Scan for the cell matching the given text and deliver its (X, Y) coordinate at center. 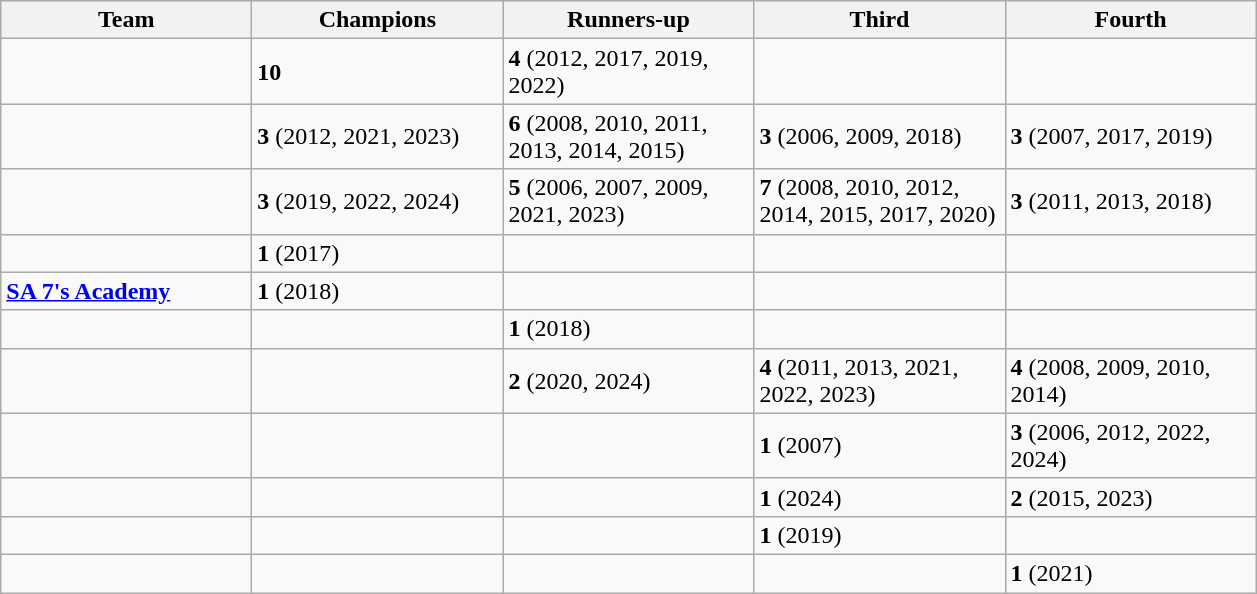
2 (2020, 2024) (628, 380)
6 (2008, 2010, 2011, 2013, 2014, 2015) (628, 136)
Runners-up (628, 20)
Fourth (1130, 20)
3 (2019, 2022, 2024) (378, 202)
3 (2007, 2017, 2019) (1130, 136)
4 (2011, 2013, 2021, 2022, 2023) (880, 380)
4 (2012, 2017, 2019, 2022) (628, 72)
7 (2008, 2010, 2012, 2014, 2015, 2017, 2020) (880, 202)
Third (880, 20)
3 (2012, 2021, 2023) (378, 136)
5 (2006, 2007, 2009, 2021, 2023) (628, 202)
2 (2015, 2023) (1130, 497)
1 (2021) (1130, 573)
1 (2007) (880, 446)
4 (2008, 2009, 2010, 2014) (1130, 380)
3 (2006, 2009, 2018) (880, 136)
3 (2006, 2012, 2022, 2024) (1130, 446)
Team (126, 20)
1 (2019) (880, 535)
3 (2011, 2013, 2018) (1130, 202)
1 (2017) (378, 253)
SA 7's Academy (126, 291)
Champions (378, 20)
10 (378, 72)
1 (2024) (880, 497)
